Identify which cell holds the provided text, then report its (X, Y) central coordinate. 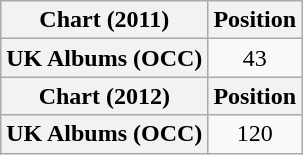
120 (255, 134)
Chart (2012) (104, 96)
43 (255, 58)
Chart (2011) (104, 20)
